Extract the [X, Y] coordinate from the center of the cell holding the provided text.  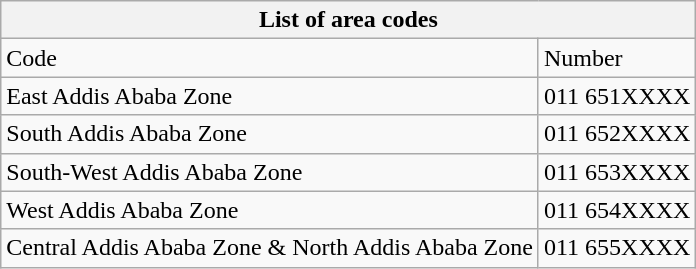
West Addis Ababa Zone [270, 210]
South Addis Ababa Zone [270, 134]
011 651XXXX [617, 96]
List of area codes [348, 20]
Number [617, 58]
Code [270, 58]
011 654XXXX [617, 210]
011 655XXXX [617, 248]
South-West Addis Ababa Zone [270, 172]
East Addis Ababa Zone [270, 96]
Central Addis Ababa Zone & North Addis Ababa Zone [270, 248]
011 652XXXX [617, 134]
011 653XXXX [617, 172]
